For the text-containing cell, return its midpoint in (X, Y) coordinate format. 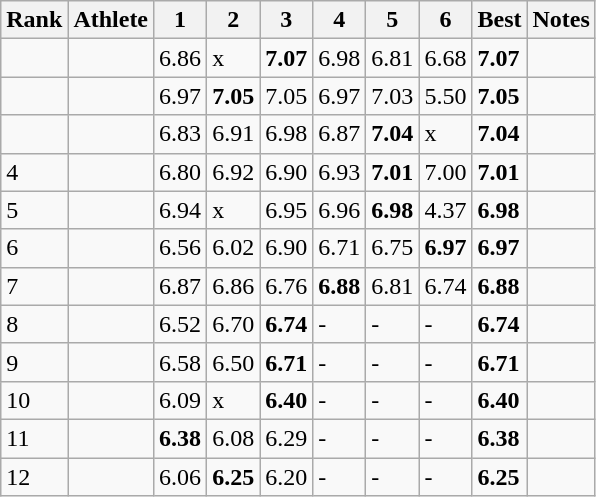
Athlete (111, 20)
6.06 (180, 477)
6.93 (340, 172)
6.20 (286, 477)
7.03 (392, 96)
12 (34, 477)
6.29 (286, 438)
10 (34, 400)
6.83 (180, 134)
6.02 (234, 248)
7 (34, 286)
8 (34, 324)
11 (34, 438)
6.68 (446, 58)
Best (500, 20)
4.37 (446, 210)
6.96 (340, 210)
Rank (34, 20)
6.95 (286, 210)
6.50 (234, 362)
6.92 (234, 172)
6.91 (234, 134)
6.09 (180, 400)
6.70 (234, 324)
7.00 (446, 172)
6.56 (180, 248)
6.94 (180, 210)
6.76 (286, 286)
6.08 (234, 438)
3 (286, 20)
6.52 (180, 324)
6.58 (180, 362)
Notes (561, 20)
6.75 (392, 248)
6.80 (180, 172)
2 (234, 20)
1 (180, 20)
9 (34, 362)
5.50 (446, 96)
